Return the [x, y] coordinate for the center point of the cell that contains the specified text.  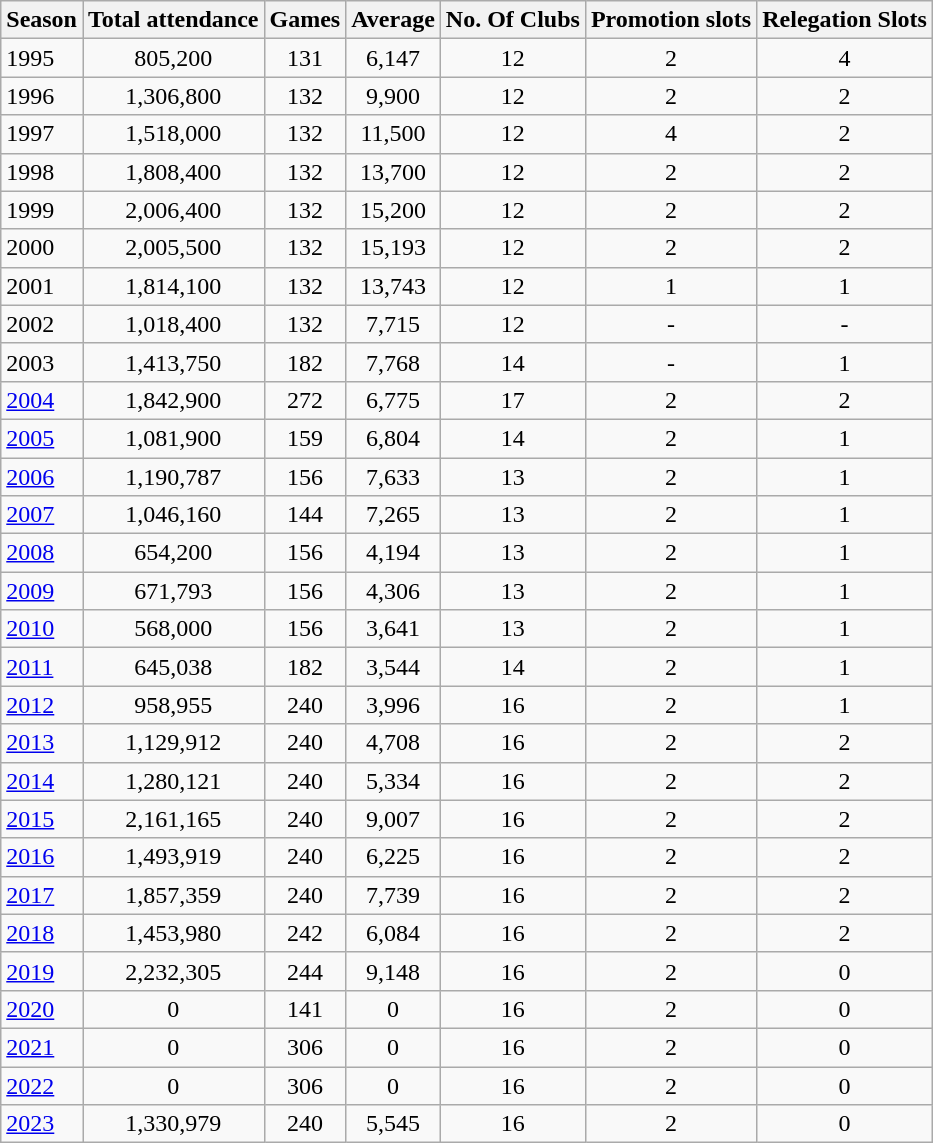
1,814,100 [173, 286]
1,413,750 [173, 362]
671,793 [173, 591]
2023 [42, 1124]
1998 [42, 172]
2001 [42, 286]
Promotion slots [670, 20]
1,493,919 [173, 857]
2021 [42, 1047]
1995 [42, 58]
5,334 [394, 781]
2004 [42, 400]
13,743 [394, 286]
4,194 [394, 553]
242 [305, 933]
1,330,979 [173, 1124]
4,708 [394, 743]
141 [305, 1009]
2005 [42, 438]
1,842,900 [173, 400]
7,265 [394, 515]
1,046,160 [173, 515]
6,775 [394, 400]
958,955 [173, 705]
9,148 [394, 971]
3,544 [394, 667]
3,996 [394, 705]
2014 [42, 781]
Relegation Slots [845, 20]
1996 [42, 96]
11,500 [394, 134]
131 [305, 58]
1997 [42, 134]
2009 [42, 591]
2011 [42, 667]
6,225 [394, 857]
6,804 [394, 438]
Total attendance [173, 20]
1,808,400 [173, 172]
2003 [42, 362]
2010 [42, 629]
15,200 [394, 210]
805,200 [173, 58]
3,641 [394, 629]
1,081,900 [173, 438]
1,190,787 [173, 477]
654,200 [173, 553]
2015 [42, 819]
7,715 [394, 324]
Season [42, 20]
244 [305, 971]
9,900 [394, 96]
1,306,800 [173, 96]
7,633 [394, 477]
2022 [42, 1085]
4,306 [394, 591]
Games [305, 20]
2000 [42, 248]
7,739 [394, 895]
272 [305, 400]
2,232,305 [173, 971]
2017 [42, 895]
645,038 [173, 667]
1,518,000 [173, 134]
7,768 [394, 362]
1,857,359 [173, 895]
5,545 [394, 1124]
1,280,121 [173, 781]
2019 [42, 971]
2008 [42, 553]
15,193 [394, 248]
159 [305, 438]
2,161,165 [173, 819]
2020 [42, 1009]
6,147 [394, 58]
Average [394, 20]
6,084 [394, 933]
2016 [42, 857]
2013 [42, 743]
9,007 [394, 819]
13,700 [394, 172]
2,006,400 [173, 210]
2006 [42, 477]
2007 [42, 515]
2002 [42, 324]
144 [305, 515]
1,453,980 [173, 933]
2,005,500 [173, 248]
No. Of Clubs [512, 20]
1999 [42, 210]
568,000 [173, 629]
2012 [42, 705]
17 [512, 400]
2018 [42, 933]
1,018,400 [173, 324]
1,129,912 [173, 743]
